Determine the (X, Y) coordinate at the center of the cell enclosing the given text.  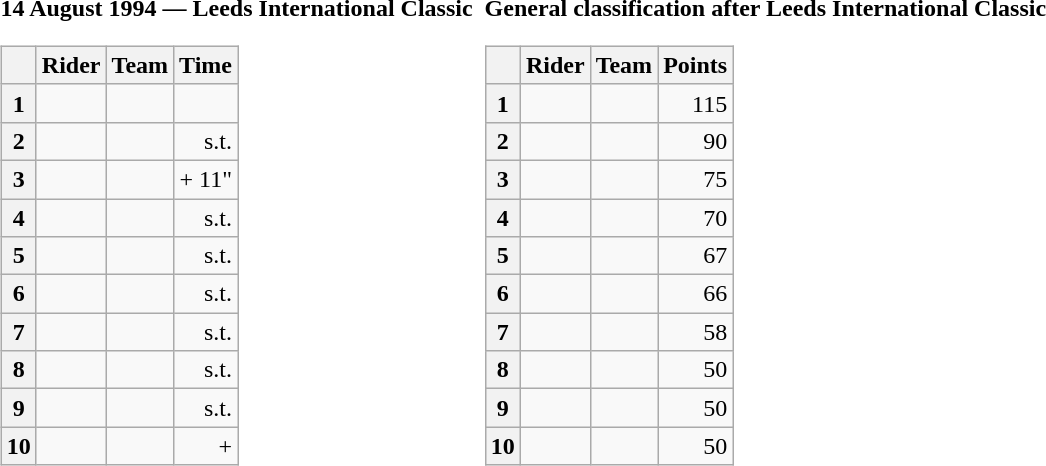
Points (696, 65)
+ (206, 446)
+ 11" (206, 179)
115 (696, 103)
90 (696, 141)
66 (696, 294)
58 (696, 332)
75 (696, 179)
Time (206, 65)
67 (696, 256)
70 (696, 217)
